Extract the (x, y) coordinate from the center of the cell holding the provided text.  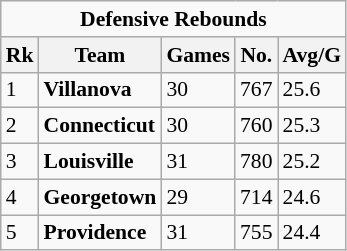
755 (256, 233)
2 (20, 126)
714 (256, 197)
1 (20, 90)
Avg/G (312, 55)
Defensive Rebounds (174, 19)
25.6 (312, 90)
5 (20, 233)
29 (198, 197)
Louisville (100, 162)
760 (256, 126)
24.4 (312, 233)
Connecticut (100, 126)
4 (20, 197)
25.2 (312, 162)
3 (20, 162)
Team (100, 55)
Villanova (100, 90)
Georgetown (100, 197)
No. (256, 55)
Rk (20, 55)
25.3 (312, 126)
Providence (100, 233)
Games (198, 55)
767 (256, 90)
780 (256, 162)
24.6 (312, 197)
